Return the [X, Y] coordinate for the center point of the cell that contains the specified text.  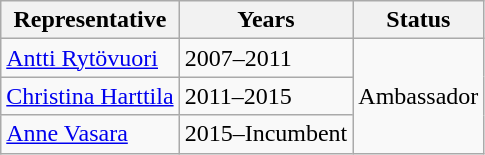
2015–Incumbent [266, 134]
Christina Harttila [90, 96]
2011–2015 [266, 96]
2007–2011 [266, 58]
Ambassador [418, 96]
Antti Rytövuori [90, 58]
Status [418, 20]
Anne Vasara [90, 134]
Years [266, 20]
Representative [90, 20]
